For the text-containing cell, return its midpoint in [X, Y] coordinate format. 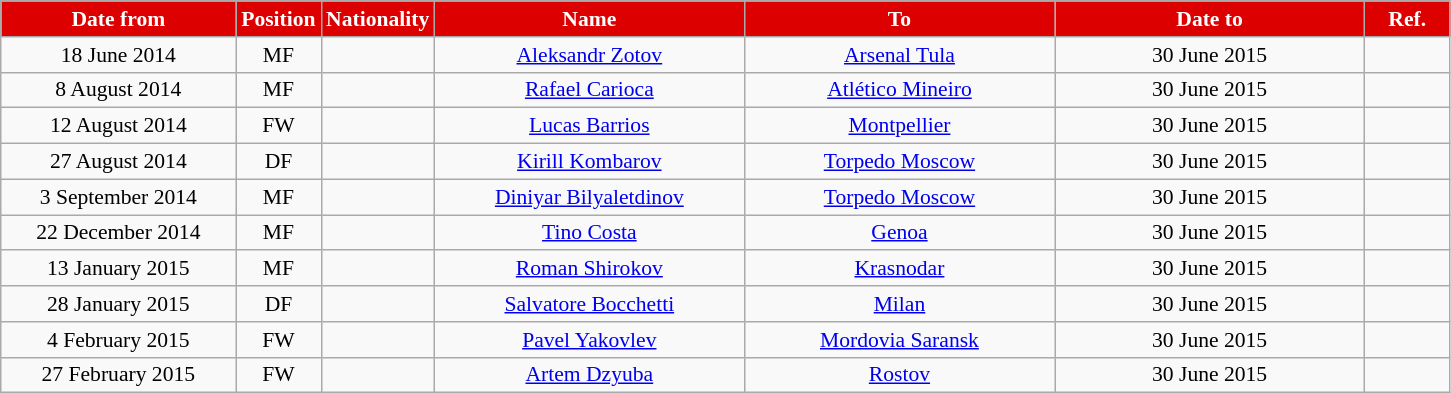
Genoa [899, 233]
13 January 2015 [118, 269]
Nationality [378, 19]
Kirill Kombarov [589, 162]
Artem Dzyuba [589, 375]
Ref. [1408, 19]
Rafael Carioca [589, 90]
Lucas Barrios [589, 126]
Pavel Yakovlev [589, 340]
Position [278, 19]
27 February 2015 [118, 375]
Atlético Mineiro [899, 90]
18 June 2014 [118, 55]
28 January 2015 [118, 304]
Mordovia Saransk [899, 340]
Milan [899, 304]
Salvatore Bocchetti [589, 304]
4 February 2015 [118, 340]
Diniyar Bilyaletdinov [589, 197]
8 August 2014 [118, 90]
To [899, 19]
Rostov [899, 375]
Montpellier [899, 126]
12 August 2014 [118, 126]
Krasnodar [899, 269]
3 September 2014 [118, 197]
Name [589, 19]
Roman Shirokov [589, 269]
Aleksandr Zotov [589, 55]
Tino Costa [589, 233]
Date from [118, 19]
22 December 2014 [118, 233]
Arsenal Tula [899, 55]
27 August 2014 [118, 162]
Date to [1210, 19]
